Capture the cell that displays the provided text and extract its [X, Y] central coordinate. 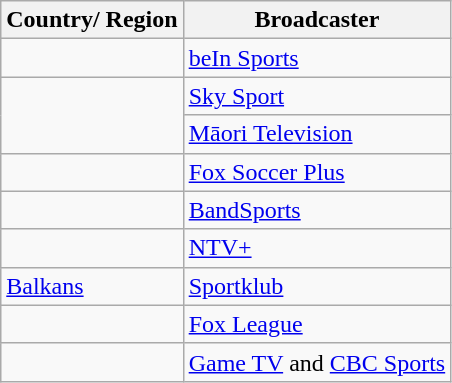
Māori Television [317, 134]
NTV+ [317, 248]
Sportklub [317, 286]
Fox Soccer Plus [317, 172]
BandSports [317, 210]
Sky Sport [317, 96]
beIn Sports [317, 58]
Fox League [317, 324]
Balkans [92, 286]
Country/ Region [92, 20]
Broadcaster [317, 20]
Game TV and CBC Sports [317, 362]
